Determine the (x, y) coordinate at the center of the cell enclosing the given text.  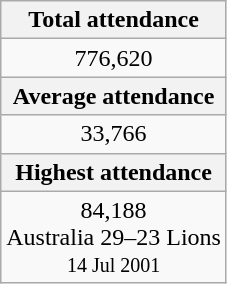
Total attendance (114, 20)
Highest attendance (114, 172)
33,766 (114, 134)
776,620 (114, 58)
84,188 Australia 29–23 Lions 14 Jul 2001 (114, 237)
Average attendance (114, 96)
